Provide the [x, y] coordinate of the cell's center where the given text is located.  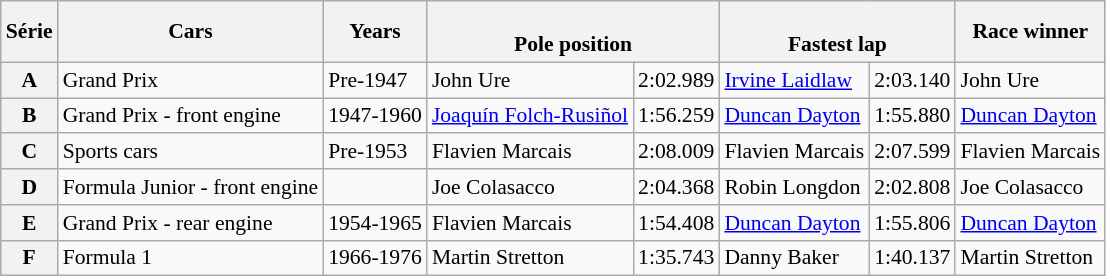
Formula Junior - front engine [191, 187]
1:55.806 [912, 223]
Série [30, 32]
Danny Baker [794, 258]
F [30, 258]
2:03.140 [912, 80]
1:40.137 [912, 258]
2:07.599 [912, 152]
Years [375, 32]
Race winner [1030, 32]
2:02.989 [676, 80]
Fastest lap [837, 32]
Pole position [573, 32]
Grand Prix - rear engine [191, 223]
2:08.009 [676, 152]
E [30, 223]
1947-1960 [375, 116]
Grand Prix - front engine [191, 116]
1:54.408 [676, 223]
Formula 1 [191, 258]
D [30, 187]
1954-1965 [375, 223]
C [30, 152]
1:55.880 [912, 116]
Robin Longdon [794, 187]
2:02.808 [912, 187]
A [30, 80]
B [30, 116]
1966-1976 [375, 258]
Joaquín Folch-Rusiñol [530, 116]
Cars [191, 32]
Grand Prix [191, 80]
Pre-1947 [375, 80]
Sports cars [191, 152]
2:04.368 [676, 187]
Irvine Laidlaw [794, 80]
Pre-1953 [375, 152]
1:35.743 [676, 258]
1:56.259 [676, 116]
